Find where the given text appears and provide that cell's center as (X, Y) coordinate. 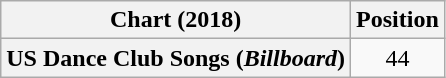
Chart (2018) (176, 20)
US Dance Club Songs (Billboard) (176, 58)
44 (398, 58)
Position (398, 20)
